Pinpoint the cell where the given text exists, returning its [x, y] midpoint coordinate. 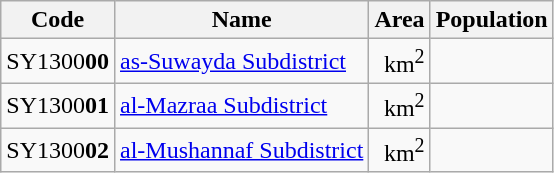
al-Mazraa Subdistrict [241, 106]
Area [400, 20]
as-Suwayda Subdistrict [241, 62]
Population [492, 20]
Code [58, 20]
SY130000 [58, 62]
SY130002 [58, 150]
SY130001 [58, 106]
Name [241, 20]
al-Mushannaf Subdistrict [241, 150]
